Output the (x, y) coordinate of the center of the cell containing the given text.  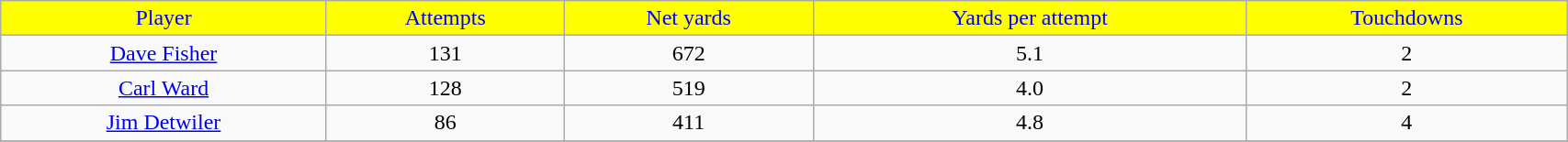
Net yards (689, 18)
672 (689, 53)
Yards per attempt (1030, 18)
411 (689, 123)
86 (445, 123)
128 (445, 88)
Dave Fisher (164, 53)
519 (689, 88)
4.8 (1030, 123)
4 (1407, 123)
5.1 (1030, 53)
Touchdowns (1407, 18)
Attempts (445, 18)
Player (164, 18)
131 (445, 53)
Carl Ward (164, 88)
4.0 (1030, 88)
Jim Detwiler (164, 123)
